Return the [X, Y] coordinate for the center point of the cell that contains the specified text.  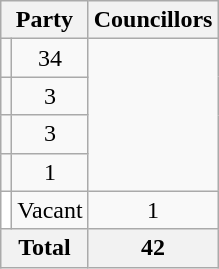
34 [50, 58]
Total [44, 248]
42 [153, 248]
Party [44, 20]
Vacant [50, 210]
Councillors [153, 20]
